From the cell containing the given text, extract its center point as (x, y) coordinate. 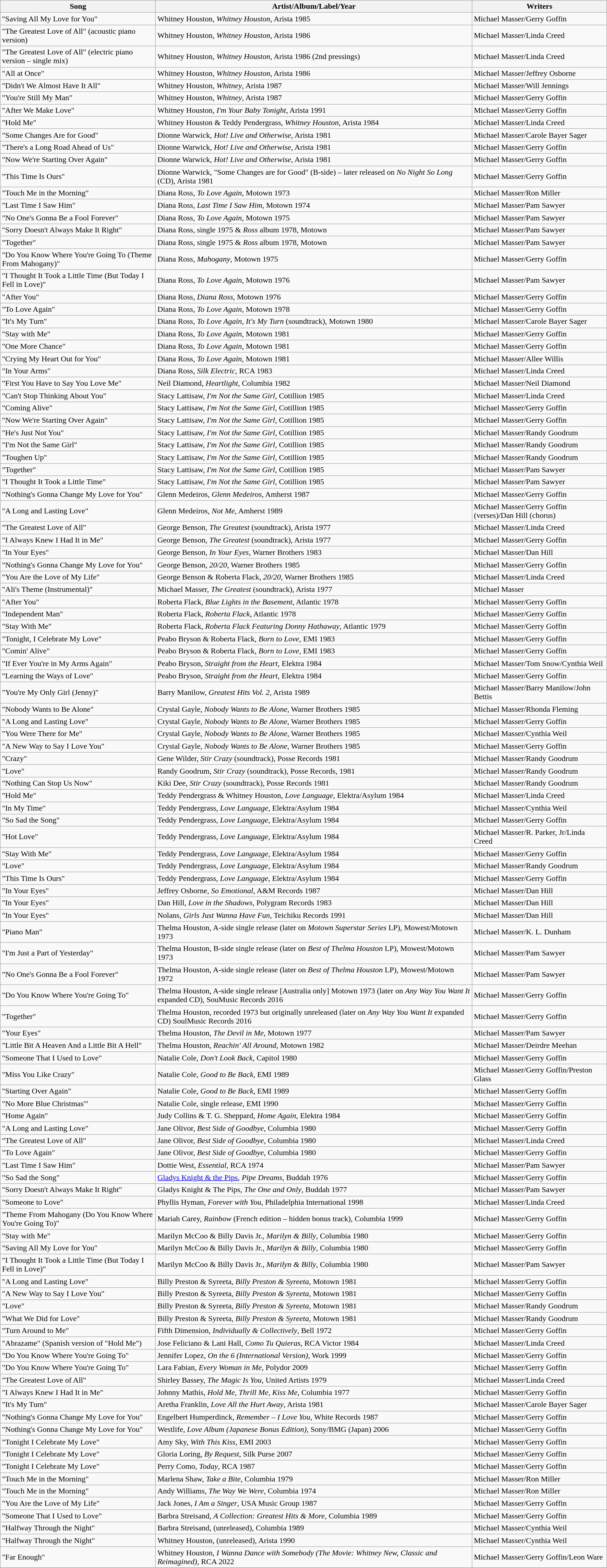
Whitney Houston, Whitney Houston, Arista 1986 (2nd pressings) (314, 56)
"Turn Around to Me" (78, 1331)
Gloria Loring, By Request, Silk Purse 2007 (314, 1454)
Kiki Dee, Stir Crazy (soundtrack), Posse Records 1981 (314, 783)
Michael Masser/K. L. Dunham (540, 932)
"Learning the Ways of Love" (78, 676)
Dionne Warwick, "Some Changes are for Good" (B-side) – later released on No Night So Long (CD), Arista 1981 (314, 176)
George Benson, 20/20, Warner Brothers 1985 (314, 565)
Whitney Houston, I'm Your Baby Tonight, Arista 1991 (314, 110)
Michael Masser/Gerry Goffin/Preston Glass (540, 1075)
Shirley Bassey, The Magic Is You, United Artists 1979 (314, 1380)
"No More Blue Christmas'" (78, 1104)
"Theme From Mahogany (Do You Know Where You're Going To)" (78, 1219)
"All at Once" (78, 73)
"Independent Man" (78, 614)
Michael Masser/R. Parker, Jr/Linda Creed (540, 837)
Jennifer Lopez, On the 6 (International Version), Work 1999 (314, 1355)
"Nobody Wants to Be Alone" (78, 709)
Writers (540, 6)
"Coming Alive" (78, 408)
"You Were There for Me" (78, 734)
Gladys Knight & the Pips, Pipe Dreams, Buddah 1976 (314, 1177)
"I Thought It Took a Little Time" (78, 482)
Glenn Medeiros, Not Me, Amherst 1989 (314, 511)
Jeffrey Osborne, So Emotional, A&M Records 1987 (314, 891)
Diana Ross, To Love Again, Motown 1978 (314, 309)
Andy Williams, The Way We Were, Columbia 1974 (314, 1491)
"Some Changes Are for Good" (78, 135)
Fifth Dimension, Individually & Collectively, Bell 1972 (314, 1331)
Michael Masser/Gerry Goffin (verses)/Dan Hill (chorus) (540, 511)
"Nothing Can Stop Us Now" (78, 783)
"Crying My Heart Out for You" (78, 358)
Roberta Flack, Blue Lights in the Basement, Atlantic 1978 (314, 602)
Gladys Knight & The Pips, The One and Only, Buddah 1977 (314, 1190)
Diana Ross, To Love Again, Motown 1976 (314, 280)
Westlife, Love Album (Japanese Bonus Edition), Sony/BMG (Japan) 2006 (314, 1429)
Michael Masser/Allee Willis (540, 358)
Diana Ross, To Love Again, Motown 1975 (314, 218)
"First You Have to Say You Love Me" (78, 383)
Randy Goodrum, Stir Crazy (soundtrack), Posse Records, 1981 (314, 771)
Thelma Houston, A-side single release (later on Best of Thelma Houston LP), Mowest/Motown 1972 (314, 974)
Gene Wilder, Stir Crazy (soundtrack), Posse Records 1981 (314, 758)
Aretha Franklin, Love All the Hurt Away, Arista 1981 (314, 1405)
Thelma Houston, recorded 1973 but originally unreleased (later on Any Way You Want It expanded CD) SoulMusic Records 2016 (314, 1016)
"You're Still My Man" (78, 98)
"Little Bit A Heaven And a Little Bit A Hell" (78, 1045)
"The Greatest Love of All" (electric piano version – single mix) (78, 56)
Nolans, Girls Just Wanna Have Fun, Teichiku Records 1991 (314, 915)
"Tonight, I Celebrate My Love" (78, 639)
Michael Masser/Jeffrey Osborne (540, 73)
"In My Time" (78, 808)
Mariah Carey, Rainbow (French edition – hidden bonus track), Columbia 1999 (314, 1219)
Jack Jones, I Am a Singer, USA Music Group 1987 (314, 1504)
Michael Masser/Gerry Goffin/Leon Ware (540, 1557)
"Home Again" (78, 1116)
"Didn't We Almost Have It All" (78, 86)
"I'm Just a Part of Yesterday" (78, 953)
Natalie Cole, Don't Look Back, Capitol 1980 (314, 1058)
Michael Masser/Tom Snow/Cynthia Weil (540, 663)
Thelma Houston, B-side single release (later on Best of Thelma Houston LP), Mowest/Motown 1973 (314, 953)
Lara Fabian, Every Woman in Me, Polydor 2009 (314, 1368)
"Hot Love" (78, 837)
Barbra Streisand, (unreleased), Columbia 1989 (314, 1528)
Barry Manilow, Greatest Hits Vol. 2, Arista 1989 (314, 692)
Michael Masser/Deirdre Meehan (540, 1045)
"Far Enough" (78, 1557)
"After We Make Love" (78, 110)
"Piano Man" (78, 932)
Thelma Houston, The Devil in Me, Motown 1977 (314, 1033)
Whitney Houston, Whitney Houston, Arista 1985 (314, 19)
Dan Hill, Love in the Shadows, Polygram Records 1983 (314, 903)
Michael Masser/Will Jennings (540, 86)
"I'm Not the Same Girl" (78, 445)
Perry Como, Today, RCA 1987 (314, 1466)
"In Your Arms" (78, 371)
"Abrazame" (Spanish version of "Hold Me") (78, 1343)
Michael Masser/Rhonda Fleming (540, 709)
Michael Masser, The Greatest (soundtrack), Arista 1977 (314, 589)
Whitney Houston, I Wanna Dance with Somebody (The Movie: Whitney New, Classic and Reimagined), RCA 2022 (314, 1557)
Thelma Houston, A-side single release (later on Motown Superstar Series LP), Mowest/Motown 1973 (314, 932)
Diana Ross, Mahogany, Motown 1975 (314, 259)
Glenn Medeiros, Glenn Medeiros, Amherst 1987 (314, 494)
Artist/Album/Label/Year (314, 6)
Judy Collins & T. G. Sheppard, Home Again, Elektra 1984 (314, 1116)
"Starting Over Again" (78, 1091)
Marlena Shaw, Take a Bite, Columbia 1979 (314, 1479)
"You're My Only Girl (Jenny)" (78, 692)
Neil Diamond, Heartlight, Columbia 1982 (314, 383)
Jose Feliciano & Lani Hall, Como Tu Quieras, RCA Victor 1984 (314, 1343)
Diana Ross, To Love Again, It's My Turn (soundtrack), Motown 1980 (314, 322)
Michael Masser/Barry Manilow/John Bettis (540, 692)
Michael Masser (540, 589)
Barbra Streisand, A Collection: Greatest Hits & More, Columbia 1989 (314, 1516)
"What We Did for Love" (78, 1318)
Amy Sky, With This Kiss, EMI 2003 (314, 1442)
"Can't Stop Thinking About You" (78, 396)
Thelma Houston, A-side single release [Australia only] Motown 1973 (later on Any Way You Want It expanded CD), SouMusic Records 2016 (314, 995)
"Someone to Love" (78, 1202)
"Toughen Up" (78, 457)
"Ali's Theme (Instrumental)" (78, 589)
Thelma Houston, Reachin' All Around, Motown 1982 (314, 1045)
Natalie Cole, single release, EMI 1990 (314, 1104)
Teddy Pendergrass & Whitney Houston, Love Language, Elektra/Asylum 1984 (314, 795)
Diana Ross, Silk Electric, RCA 1983 (314, 371)
Johnny Mathis, Hold Me, Thrill Me, Kiss Me, Columbia 1977 (314, 1392)
"If Ever You're in My Arms Again" (78, 663)
George Benson & Roberta Flack, 20/20, Warner Brothers 1985 (314, 577)
Dottie West, Essential, RCA 1974 (314, 1165)
Phyllis Hyman, Forever with You, Philadelphia International 1998 (314, 1202)
"Miss You Like Crazy" (78, 1075)
Song (78, 6)
"He's Just Not You" (78, 433)
Engelbert Humperdinck, Remember – I Love You, White Records 1987 (314, 1417)
"Your Eyes" (78, 1033)
Whitney Houston, (unreleased), Arista 1990 (314, 1540)
Roberta Flack, Roberta Flack Featuring Donny Hathaway, Atlantic 1979 (314, 626)
Diana Ross, Last Time I Saw Him, Motown 1974 (314, 205)
Whitney Houston & Teddy Pendergrass, Whitney Houston, Arista 1984 (314, 123)
"One More Chance" (78, 346)
"There's a Long Road Ahead of Us" (78, 147)
"Comin' Alive" (78, 651)
George Benson, In Your Eyes, Warner Brothers 1983 (314, 552)
Diana Ross, To Love Again, Motown 1973 (314, 193)
Diana Ross, Diana Ross, Motown 1976 (314, 297)
"Do You Know Where You're Going To (Theme From Mahogany)" (78, 259)
Michael Masser/Neil Diamond (540, 383)
Roberta Flack, Roberta Flack, Atlantic 1978 (314, 614)
"Crazy" (78, 758)
"The Greatest Love of All" (acoustic piano version) (78, 36)
